Scan for the cell matching the given text and deliver its [X, Y] coordinate at center. 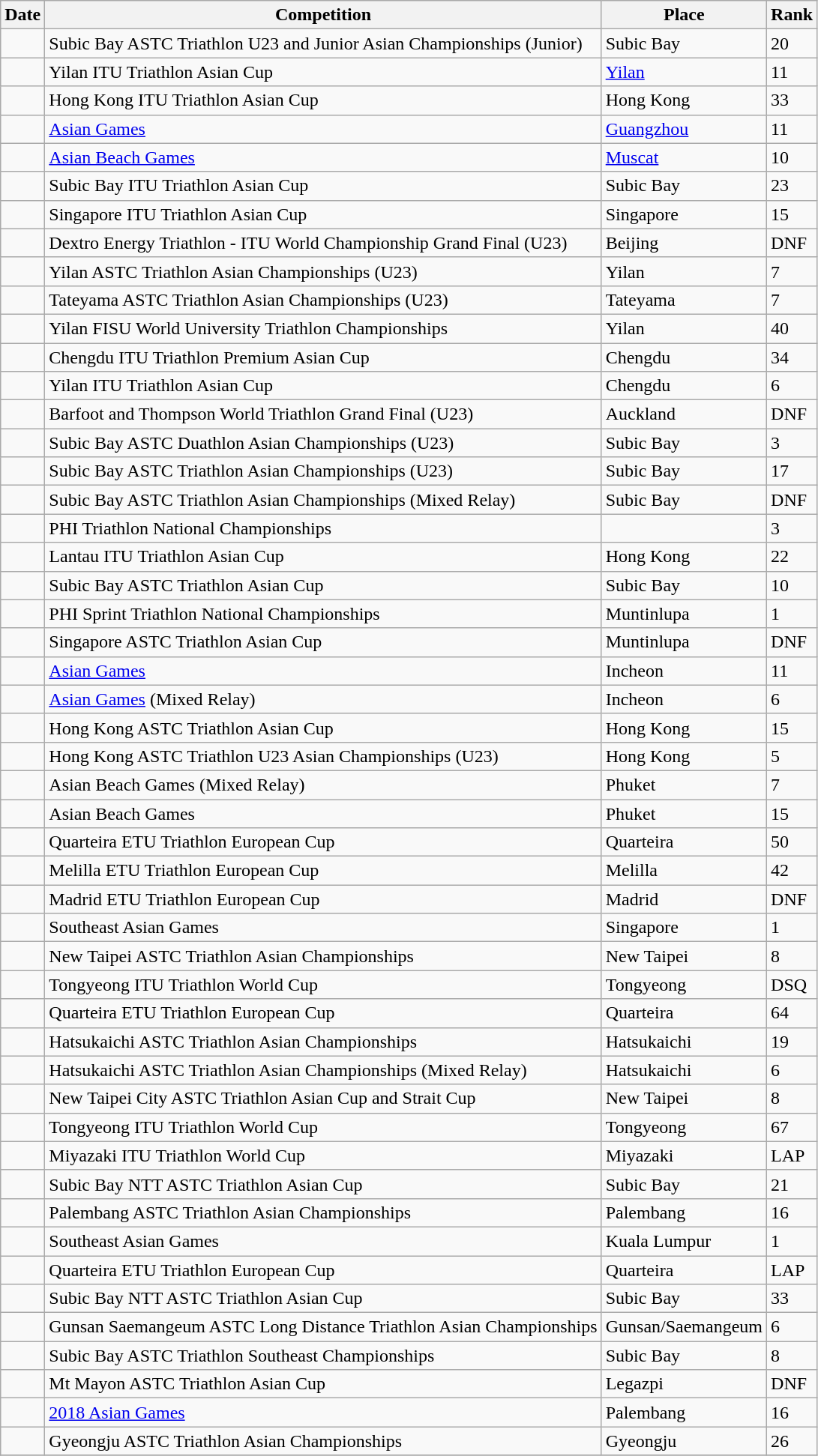
Miyazaki ITU Triathlon World Cup [323, 1156]
Hatsukaichi ASTC Triathlon Asian Championships [323, 1042]
Madrid [684, 899]
Competition [323, 15]
Place [684, 15]
Subic Bay ASTC Triathlon U23 and Junior Asian Championships (Junior) [323, 43]
Subic Bay ASTC Duathlon Asian Championships (U23) [323, 443]
Madrid ETU Triathlon European Cup [323, 899]
Auckland [684, 414]
Subic Bay ASTC Triathlon Asian Championships (Mixed Relay) [323, 500]
Hong Kong ASTC Triathlon Asian Cup [323, 728]
50 [792, 842]
Tateyama [684, 300]
Yilan ASTC Triathlon Asian Championships (U23) [323, 271]
Hong Kong ITU Triathlon Asian Cup [323, 100]
2018 Asian Games [323, 1413]
Hatsukaichi ASTC Triathlon Asian Championships (Mixed Relay) [323, 1070]
Subic Bay ITU Triathlon Asian Cup [323, 186]
Gyeongju [684, 1441]
PHI Sprint Triathlon National Championships [323, 614]
Legazpi [684, 1384]
DSQ [792, 985]
22 [792, 557]
Melilla [684, 871]
Asian Games (Mixed Relay) [323, 699]
Melilla ETU Triathlon European Cup [323, 871]
5 [792, 756]
Muscat [684, 157]
PHI Triathlon National Championships [323, 528]
Hong Kong ASTC Triathlon U23 Asian Championships (U23) [323, 756]
Tateyama ASTC Triathlon Asian Championships (U23) [323, 300]
Beijing [684, 243]
42 [792, 871]
New Taipei City ASTC Triathlon Asian Cup and Strait Cup [323, 1099]
Rank [792, 15]
Kuala Lumpur [684, 1241]
Barfoot and Thompson World Triathlon Grand Final (U23) [323, 414]
Chengdu ITU Triathlon Premium Asian Cup [323, 357]
23 [792, 186]
Subic Bay ASTC Triathlon Southeast Championships [323, 1356]
34 [792, 357]
Palembang ASTC Triathlon Asian Championships [323, 1212]
Singapore ITU Triathlon Asian Cup [323, 214]
Asian Beach Games (Mixed Relay) [323, 785]
19 [792, 1042]
Lantau ITU Triathlon Asian Cup [323, 557]
26 [792, 1441]
21 [792, 1184]
Guangzhou [684, 129]
64 [792, 1013]
Subic Bay ASTC Triathlon Asian Cup [323, 585]
40 [792, 328]
Miyazaki [684, 1156]
Gyeongju ASTC Triathlon Asian Championships [323, 1441]
Yilan FISU World University Triathlon Championships [323, 328]
17 [792, 471]
67 [792, 1127]
Dextro Energy Triathlon - ITU World Championship Grand Final (U23) [323, 243]
Singapore ASTC Triathlon Asian Cup [323, 642]
Gunsan Saemangeum ASTC Long Distance Triathlon Asian Championships [323, 1327]
Gunsan/Saemangeum [684, 1327]
20 [792, 43]
Subic Bay ASTC Triathlon Asian Championships (U23) [323, 471]
New Taipei ASTC Triathlon Asian Championships [323, 956]
Date [22, 15]
Mt Mayon ASTC Triathlon Asian Cup [323, 1384]
